Search for the cell housing the specified text and yield its [X, Y] center coordinate. 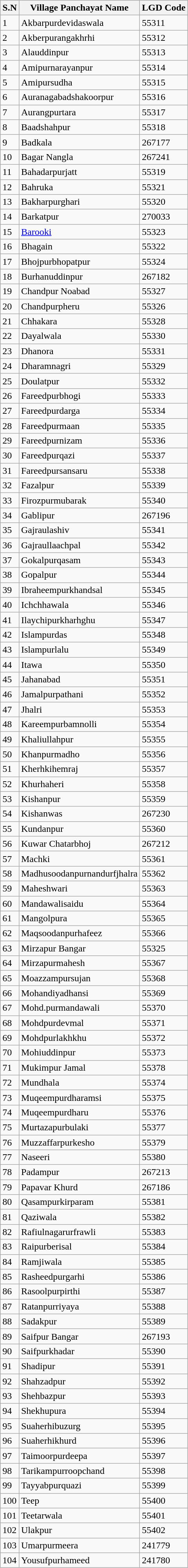
27 [10, 411]
55384 [164, 1247]
55354 [164, 724]
Mangolpura [79, 919]
16 [10, 247]
55333 [164, 396]
55357 [164, 769]
55315 [164, 82]
Akberpurangakhrhi [79, 38]
55400 [164, 1501]
55398 [164, 1471]
55392 [164, 1381]
21 [10, 321]
Mukimpur Jamal [79, 1068]
58 [10, 873]
Mohandiyadhansi [79, 993]
47 [10, 709]
55346 [164, 605]
Naseeri [79, 1157]
30 [10, 456]
53 [10, 799]
Ichchhawala [79, 605]
97 [10, 1456]
13 [10, 202]
96 [10, 1441]
55321 [164, 187]
Mohd.purmandawali [79, 1008]
55402 [164, 1530]
17 [10, 262]
103 [10, 1545]
55393 [164, 1396]
45 [10, 680]
82 [10, 1232]
94 [10, 1411]
Murtazapurbulaki [79, 1127]
28 [10, 426]
55390 [164, 1351]
98 [10, 1471]
55338 [164, 471]
64 [10, 963]
55320 [164, 202]
55344 [164, 575]
55399 [164, 1486]
55337 [164, 456]
55311 [164, 23]
80 [10, 1202]
Barkatpur [79, 217]
65 [10, 978]
55342 [164, 545]
31 [10, 471]
6 [10, 97]
7 [10, 112]
55318 [164, 127]
55397 [164, 1456]
Umarpurmeera [79, 1545]
Ibraheempurkhandsal [79, 590]
20 [10, 306]
55330 [164, 336]
55 [10, 829]
267241 [164, 157]
24 [10, 366]
Chandpur Noabad [79, 291]
Yousufpurhameed [79, 1560]
Mirzapurmahesh [79, 963]
77 [10, 1157]
84 [10, 1262]
Fareedpurdarga [79, 411]
Shekhupura [79, 1411]
Firozpurmubarak [79, 500]
76 [10, 1142]
81 [10, 1217]
55358 [164, 784]
Bahadarpurjatt [79, 172]
75 [10, 1127]
Bhagain [79, 247]
59 [10, 888]
102 [10, 1530]
52 [10, 784]
23 [10, 351]
55348 [164, 635]
Padampur [79, 1172]
83 [10, 1247]
26 [10, 396]
Teetarwala [79, 1515]
Jamalpurpathani [79, 695]
Ulakpur [79, 1530]
55353 [164, 709]
68 [10, 1023]
34 [10, 515]
Mohdpurdevmal [79, 1023]
55345 [164, 590]
Saifpurkhadar [79, 1351]
Kishanwas [79, 814]
Chhakara [79, 321]
Akbarpurdevidaswala [79, 23]
267212 [164, 844]
Tarikampurroopchand [79, 1471]
55375 [164, 1097]
Khaliullahpur [79, 739]
Burhanuddinpur [79, 276]
Papavar Khurd [79, 1187]
Tayyabpurquazi [79, 1486]
55340 [164, 500]
55401 [164, 1515]
55319 [164, 172]
55361 [164, 859]
Fareedpursansaru [79, 471]
1 [10, 23]
12 [10, 187]
2 [10, 38]
70 [10, 1053]
Mohiuddinpur [79, 1053]
55374 [164, 1082]
55349 [164, 649]
267182 [164, 276]
Ilaychipurkharhghu [79, 620]
55365 [164, 919]
61 [10, 919]
Kuwar Chatarbhoj [79, 844]
55323 [164, 232]
55331 [164, 351]
Gopalpur [79, 575]
55380 [164, 1157]
63 [10, 948]
Alauddinpur [79, 53]
85 [10, 1277]
62 [10, 933]
Machki [79, 859]
Moazzampursujan [79, 978]
95 [10, 1426]
8 [10, 127]
Mohdpurlakhkhu [79, 1038]
37 [10, 560]
Sadakpur [79, 1321]
55339 [164, 486]
56 [10, 844]
267177 [164, 142]
55336 [164, 441]
Qasampurkirparam [79, 1202]
Islampurlalu [79, 649]
90 [10, 1351]
4 [10, 67]
Kishanpur [79, 799]
41 [10, 620]
55386 [164, 1277]
267230 [164, 814]
55332 [164, 381]
55316 [164, 97]
Maheshwari [79, 888]
55388 [164, 1306]
55395 [164, 1426]
Saifpur Bangar [79, 1336]
55376 [164, 1112]
Mandawalisaidu [79, 903]
55351 [164, 680]
55362 [164, 873]
55389 [164, 1321]
91 [10, 1366]
S.N [10, 8]
89 [10, 1336]
55394 [164, 1411]
Fareedpurnizam [79, 441]
42 [10, 635]
43 [10, 649]
Ramjiwala [79, 1262]
54 [10, 814]
74 [10, 1112]
Shahzadpur [79, 1381]
99 [10, 1486]
22 [10, 336]
93 [10, 1396]
Bagar Nangla [79, 157]
55360 [164, 829]
57 [10, 859]
48 [10, 724]
36 [10, 545]
14 [10, 217]
55324 [164, 262]
44 [10, 665]
104 [10, 1560]
55391 [164, 1366]
Baadshahpur [79, 127]
Rafiulnagarurfrawli [79, 1232]
69 [10, 1038]
38 [10, 575]
55396 [164, 1441]
Maqsoodanpurhafeez [79, 933]
10 [10, 157]
55325 [164, 948]
49 [10, 739]
55350 [164, 665]
Raipurberisal [79, 1247]
Qaziwala [79, 1217]
55383 [164, 1232]
Mirzapur Bangar [79, 948]
72 [10, 1082]
55378 [164, 1068]
LGD Code [164, 8]
40 [10, 605]
Khanpurmadho [79, 754]
55379 [164, 1142]
Ratanpurriyaya [79, 1306]
55359 [164, 799]
66 [10, 993]
Auranagabadshakoorpur [79, 97]
Jhalri [79, 709]
Gablipur [79, 515]
Muqeempurdharamsi [79, 1097]
50 [10, 754]
55385 [164, 1262]
Kherhkihemraj [79, 769]
267196 [164, 515]
Islampurdas [79, 635]
Dharamnagri [79, 366]
19 [10, 291]
Suaherhikhurd [79, 1441]
55347 [164, 620]
267193 [164, 1336]
5 [10, 82]
35 [10, 530]
Gajraullaachpal [79, 545]
67 [10, 1008]
Shehbazpur [79, 1396]
3 [10, 53]
55335 [164, 426]
Badkala [79, 142]
55381 [164, 1202]
55322 [164, 247]
Gokalpurqasam [79, 560]
Dhanora [79, 351]
Itawa [79, 665]
73 [10, 1097]
55377 [164, 1127]
267213 [164, 1172]
55387 [164, 1292]
Village Panchayat Name [79, 8]
55328 [164, 321]
55370 [164, 1008]
33 [10, 500]
55341 [164, 530]
Fareedpurqazi [79, 456]
Taimoorpurdeepa [79, 1456]
55371 [164, 1023]
55382 [164, 1217]
11 [10, 172]
86 [10, 1292]
55329 [164, 366]
Rasoolpurpirthi [79, 1292]
55327 [164, 291]
60 [10, 903]
Madhusoodanpurnandurfjhalra [79, 873]
55352 [164, 695]
241779 [164, 1545]
Muqeempurdharu [79, 1112]
51 [10, 769]
267186 [164, 1187]
Fazalpur [79, 486]
101 [10, 1515]
55363 [164, 888]
71 [10, 1068]
241780 [164, 1560]
55372 [164, 1038]
270033 [164, 217]
55367 [164, 963]
29 [10, 441]
Chandpurpheru [79, 306]
Fareedpurmaan [79, 426]
Gajraulashiv [79, 530]
Bakharpurghari [79, 202]
55369 [164, 993]
Amipursudha [79, 82]
55356 [164, 754]
Dayalwala [79, 336]
Doulatpur [79, 381]
Muzzaffarpurkesho [79, 1142]
55366 [164, 933]
78 [10, 1172]
18 [10, 276]
Aurangpurtara [79, 112]
55326 [164, 306]
Rasheedpurgarhi [79, 1277]
Teep [79, 1501]
55343 [164, 560]
32 [10, 486]
Suaherhibuzurg [79, 1426]
Kareempurbamnolli [79, 724]
55364 [164, 903]
Fareedpurbhogi [79, 396]
55334 [164, 411]
87 [10, 1306]
Bahruka [79, 187]
Kundanpur [79, 829]
55368 [164, 978]
Barooki [79, 232]
100 [10, 1501]
55373 [164, 1053]
Bhojpurbhopatpur [79, 262]
Amipurnarayanpur [79, 67]
25 [10, 381]
Mundhala [79, 1082]
Jahanabad [79, 680]
55355 [164, 739]
39 [10, 590]
9 [10, 142]
79 [10, 1187]
55313 [164, 53]
55312 [164, 38]
Khurhaheri [79, 784]
55314 [164, 67]
55317 [164, 112]
15 [10, 232]
88 [10, 1321]
46 [10, 695]
92 [10, 1381]
Shadipur [79, 1366]
